Return [x, y] of the center of cell containing provided text 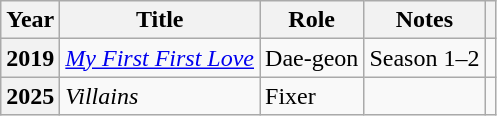
Villains [160, 96]
Fixer [312, 96]
Year [30, 20]
Season 1–2 [424, 58]
Notes [424, 20]
Title [160, 20]
2019 [30, 58]
Role [312, 20]
Dae-geon [312, 58]
My First First Love [160, 58]
2025 [30, 96]
